Provide the (x, y) coordinate of the cell's center where the given text is located.  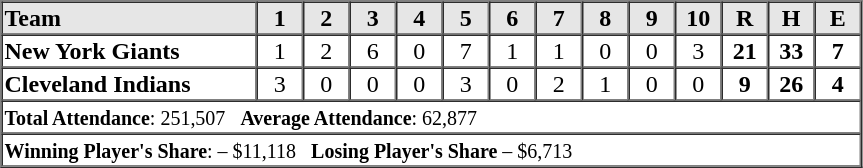
E (838, 18)
26 (791, 84)
H (791, 18)
21 (744, 50)
33 (791, 50)
8 (605, 18)
Cleveland Indians (130, 84)
R (744, 18)
5 (465, 18)
Total Attendance: 251,507 Average Attendance: 62,877 (432, 116)
Winning Player's Share: – $11,118 Losing Player's Share – $6,713 (432, 150)
10 (698, 18)
Team (130, 18)
New York Giants (130, 50)
